Output the [x, y] coordinate of the center of the cell containing the given text.  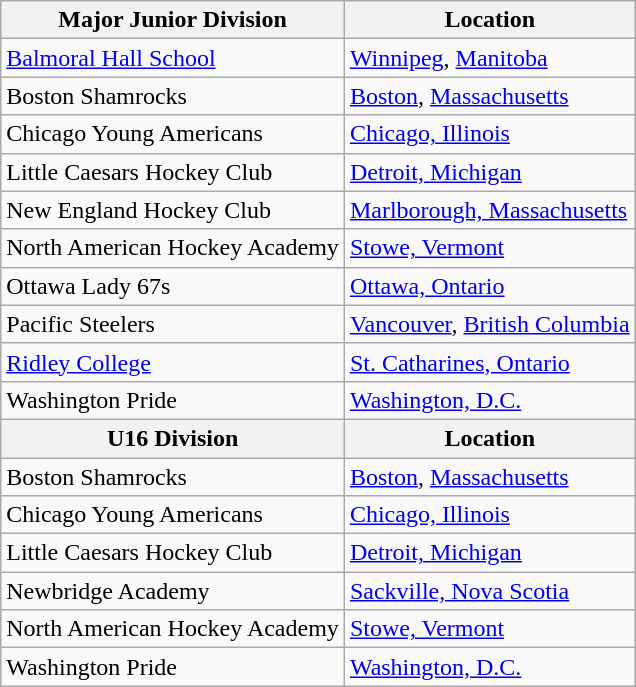
New England Hockey Club [173, 210]
Newbridge Academy [173, 591]
Winnipeg, Manitoba [490, 58]
Ottawa, Ontario [490, 286]
Marlborough, Massachusetts [490, 210]
Ridley College [173, 362]
Major Junior Division [173, 20]
St. Catharines, Ontario [490, 362]
Ottawa Lady 67s [173, 286]
Sackville, Nova Scotia [490, 591]
U16 Division [173, 438]
Balmoral Hall School [173, 58]
Vancouver, British Columbia [490, 324]
Pacific Steelers [173, 324]
